Search for the cell housing the specified text and yield its [x, y] center coordinate. 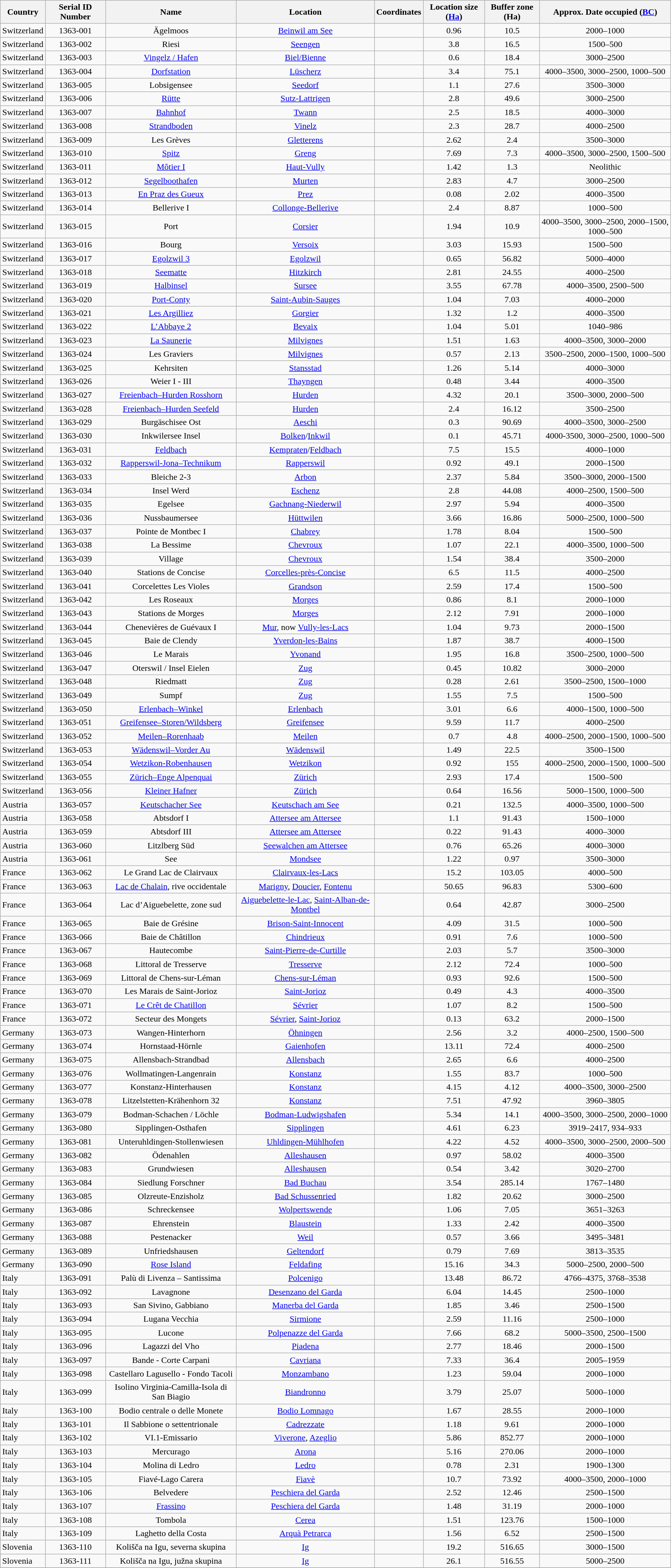
1363-029 [75, 422]
Versoix [305, 245]
Schreckensee [171, 1210]
Bodman-Schachen / Löchle [171, 1114]
5300–600 [605, 886]
Wetzikon [305, 763]
1363-086 [75, 1210]
1.63 [512, 340]
1363-085 [75, 1196]
0.21 [454, 804]
1363-063 [75, 886]
Rose Island [171, 1264]
Sipplingen-Osthafen [171, 1128]
1.32 [454, 313]
285.14 [512, 1183]
10.5 [512, 30]
67.78 [512, 286]
Bolken/Inkwil [305, 436]
Saint-Jorioz [305, 991]
4000–500 [605, 873]
1363-097 [75, 1360]
La Saunerie [171, 340]
1363-065 [75, 923]
1363-092 [75, 1292]
Wollmatingen-Langenrain [171, 1073]
Lac de Chalain, rive occidentale [171, 886]
1.42 [454, 167]
Riedmatt [171, 682]
Gorgier [305, 313]
1363-012 [75, 180]
1363-087 [75, 1223]
59.04 [512, 1374]
Belvedere [171, 1492]
1363-030 [75, 436]
7.6 [512, 937]
Gletterens [305, 139]
27.6 [512, 85]
Brison-Saint-Innocent [305, 923]
Weier I - III [171, 381]
1363-021 [75, 313]
Twann [305, 112]
San Sivino, Gabbiano [171, 1306]
Stansstad [305, 368]
4000–1000 [605, 450]
Konstanz-Hinterhausen [171, 1087]
1.48 [454, 1506]
1363-027 [75, 395]
See [171, 859]
En Praz des Gueux [171, 194]
Monzambano [305, 1374]
1.18 [454, 1424]
4.3 [512, 991]
1363-003 [75, 58]
Baie de Grésine [171, 923]
Keutschach am See [305, 804]
5000–1500, 1000–500 [605, 791]
Kleiner Hafner [171, 791]
Le Crêt de Chatillon [171, 1005]
1363-006 [75, 99]
Approx. Date occupied (BC) [605, 12]
Cerea [305, 1520]
1.56 [454, 1534]
Les Argilliez [171, 313]
2.65 [454, 1060]
1.49 [454, 750]
4000–3500, 3000–2500, 2000–1500, 1000–500 [605, 227]
103.05 [512, 873]
Seengen [305, 44]
Mercurago [171, 1451]
Bellerive I [171, 208]
0.76 [454, 845]
3500–3000, 2000–500 [605, 395]
26.1 [454, 1561]
1363-103 [75, 1451]
0.86 [454, 600]
5.16 [454, 1451]
5.84 [512, 477]
1363-026 [75, 381]
852.77 [512, 1438]
1363-104 [75, 1465]
Abtsdorf III [171, 832]
2.56 [454, 1032]
1363-049 [75, 695]
Tombola [171, 1520]
8.2 [512, 1005]
Öhningen [305, 1032]
3.4 [454, 71]
Laghetto della Costa [171, 1534]
1363-050 [75, 709]
50.65 [454, 886]
1.85 [454, 1306]
5.01 [512, 327]
Murten [305, 180]
Les Roseaux [171, 600]
Weil [305, 1237]
Sévrier, Saint-Jorioz [305, 1019]
3.79 [454, 1392]
4000–3500, 3000–2500, 1500–500 [605, 153]
Egolzwil 3 [171, 259]
Hüttwilen [305, 518]
1363-066 [75, 937]
11.7 [512, 723]
Geltendorf [305, 1251]
42.87 [512, 905]
1363-004 [75, 71]
36.4 [512, 1360]
1363-056 [75, 791]
1363-072 [75, 1019]
123.76 [512, 1520]
Abtsdorf I [171, 818]
2.03 [454, 951]
Location [305, 12]
Kolišča na Igu, severna skupina [171, 1547]
0.1 [454, 436]
1363-081 [75, 1142]
3500–2500, 1500–1000 [605, 682]
Meilen [305, 736]
1363-100 [75, 1411]
3.03 [454, 245]
9.73 [512, 627]
15.16 [454, 1264]
1363-033 [75, 477]
3.46 [512, 1306]
Bad Schussenried [305, 1196]
1363-111 [75, 1561]
Wolpertswende [305, 1210]
1363-046 [75, 654]
3500–2500, 1000–500 [605, 654]
31.5 [512, 923]
1363-040 [75, 572]
1363-009 [75, 139]
1363-061 [75, 859]
Oterswil / Insel Eielen [171, 668]
4.09 [454, 923]
1363-035 [75, 504]
3000–1500 [605, 1547]
Allensbach-Strandbad [171, 1060]
4000–3500, 3000–2500, 2000–1000 [605, 1114]
4.15 [454, 1087]
1363-068 [75, 964]
1363-037 [75, 531]
1363-024 [75, 354]
La Bessime [171, 545]
10.82 [512, 668]
1363-109 [75, 1534]
3500–1500 [605, 750]
Palù di Livenza – Santissima [171, 1278]
Frassino [171, 1506]
1363-023 [75, 340]
Erlenbach [305, 709]
Bahnhof [171, 112]
28.7 [512, 126]
38.7 [512, 641]
2.83 [454, 180]
4.52 [512, 1142]
5.7 [512, 951]
1363-019 [75, 286]
1363-091 [75, 1278]
Ledro [305, 1465]
3.55 [454, 286]
Seewalchen am Attersee [305, 845]
2.31 [512, 1465]
1363-089 [75, 1251]
47.92 [512, 1101]
11.16 [512, 1319]
3.2 [512, 1032]
Marigny, Doucier, Fontenu [305, 886]
Feldbach [171, 450]
Dorfstation [171, 71]
Ehrenstein [171, 1223]
Keutschacher See [171, 804]
9.59 [454, 723]
4.22 [454, 1142]
2.52 [454, 1492]
Secteur des Mongets [171, 1019]
Ägelmoos [171, 30]
1900–1300 [605, 1465]
1363-093 [75, 1306]
1.3 [512, 167]
1363-098 [75, 1374]
Insel Werd [171, 491]
Mondsee [305, 859]
1363-101 [75, 1424]
3919–2417, 934–933 [605, 1128]
1363-044 [75, 627]
Vinelz [305, 126]
Polpenazze del Garda [305, 1333]
1363-042 [75, 600]
Bad Buchau [305, 1183]
Castellaro Lagusello - Fondo Tacoli [171, 1374]
31.19 [512, 1506]
Il Sabbione o settentrionale [171, 1424]
1363-096 [75, 1346]
5.94 [512, 504]
63.2 [512, 1019]
1363-013 [75, 194]
Littoral de Chens-sur-Léman [171, 978]
Sumpf [171, 695]
Serial ID Number [75, 12]
2.02 [512, 194]
3500–2500 [605, 408]
Biel/Bienne [305, 58]
25.07 [512, 1392]
1040–986 [605, 327]
1363-002 [75, 44]
Chenevières de Guévaux I [171, 627]
Arquà Petrarca [305, 1534]
15.2 [454, 873]
Polcenigo [305, 1278]
83.7 [512, 1073]
1363-070 [75, 991]
1767–1480 [605, 1183]
Collonge-Bellerive [305, 208]
15.5 [512, 450]
1363-054 [75, 763]
1363-032 [75, 463]
Les Marais de Saint-Jorioz [171, 991]
Bevaix [305, 327]
22.1 [512, 545]
4.8 [512, 736]
1363-038 [75, 545]
Greifensee [305, 723]
18.5 [512, 112]
2.5 [454, 112]
Sipplingen [305, 1128]
1.82 [454, 1196]
3020–2700 [605, 1169]
Bande - Corte Carpani [171, 1360]
3.54 [454, 1183]
Kolišča na Igu, južna skupina [171, 1561]
Corcelettes Les Violes [171, 586]
Cavriana [305, 1360]
1363-083 [75, 1169]
7.51 [454, 1101]
Unteruhldingen-Stollenwiesen [171, 1142]
Buffer zone (Ha) [512, 12]
13.48 [454, 1278]
4000-3500, 3000–2500, 1000–500 [605, 436]
2.42 [512, 1223]
1363-094 [75, 1319]
Egolzwil [305, 259]
5000–1000 [605, 1392]
Baie de Clendy [171, 641]
1363-082 [75, 1155]
3960–3805 [605, 1101]
Vingelz / Hafen [171, 58]
1.33 [454, 1223]
1363-076 [75, 1073]
0.65 [454, 259]
1363-034 [75, 491]
Corcelles-près-Concise [305, 572]
Zürich–Enge Alpenquai [171, 777]
Wädenswil–Vorder Au [171, 750]
4000–3500, 3000–2500, 1000–500 [605, 71]
1.54 [454, 559]
4000–2000 [605, 299]
Littoral de Tresserve [171, 964]
Saint-Pierre-de-Curtille [305, 951]
Arona [305, 1451]
8.87 [512, 208]
Litzelstetten-Krähenhorn 32 [171, 1101]
1363-043 [75, 613]
4.12 [512, 1087]
1363-079 [75, 1114]
Fiavé-Lago Carera [171, 1479]
1363-011 [75, 167]
0.78 [454, 1465]
L’Abbaye 2 [171, 327]
3.44 [512, 381]
1363-045 [75, 641]
0.45 [454, 668]
Strandboden [171, 126]
1363-067 [75, 951]
1363-017 [75, 259]
Kehrsiten [171, 368]
3.01 [454, 709]
Neolithic [605, 167]
Ödenahlen [171, 1155]
68.2 [512, 1333]
Chens-sur-Léman [305, 978]
Lugana Vecchia [171, 1319]
516.55 [512, 1561]
56.82 [512, 259]
2.3 [454, 126]
Le Grand Lac de Clairvaux [171, 873]
Meilen–Rorenhaab [171, 736]
3500–2000 [605, 559]
Erlenbach–Winkel [171, 709]
3651–3263 [605, 1210]
1363-036 [75, 518]
1363-053 [75, 750]
65.26 [512, 845]
2.13 [512, 354]
0.93 [454, 978]
Chabrey [305, 531]
1363-010 [75, 153]
Fiavè [305, 1479]
7.03 [512, 299]
Le Marais [171, 654]
Seedorf [305, 85]
Bourg [171, 245]
1363-080 [75, 1128]
Uhldingen-Mühlhofen [305, 1142]
1363-108 [75, 1520]
4000–3500, 2500–500 [605, 286]
Nussbaumersee [171, 518]
1.26 [454, 368]
Desenzano del Garda [305, 1292]
5000–4000 [605, 259]
1363-016 [75, 245]
3000–2000 [605, 668]
5000–2500 [605, 1561]
Siedlung Forschner [171, 1183]
Rütte [171, 99]
44.08 [512, 491]
1363-015 [75, 227]
Les Grèves [171, 139]
1.06 [454, 1210]
1363-001 [75, 30]
Yvonand [305, 654]
Biandronno [305, 1392]
14.1 [512, 1114]
Molina di Ledro [171, 1465]
11.5 [512, 572]
1363-031 [75, 450]
1363-058 [75, 818]
Lucone [171, 1333]
1363-060 [75, 845]
20.62 [512, 1196]
1363-095 [75, 1333]
Lac d’Aiguebelette, zone sud [171, 905]
2.81 [454, 272]
49.1 [512, 463]
Pointe de Montbec I [171, 531]
Unfriedshausen [171, 1251]
45.71 [512, 436]
Les Graviers [171, 354]
8.1 [512, 600]
6.52 [512, 1534]
16.8 [512, 654]
Bodio Lomnago [305, 1411]
2.37 [454, 477]
86.72 [512, 1278]
16.56 [512, 791]
1363-071 [75, 1005]
Port [171, 227]
Hornstaad-Hörnle [171, 1046]
14.45 [512, 1292]
Eschenz [305, 491]
19.2 [454, 1547]
Aeschi [305, 422]
VI.1-Emissario [171, 1438]
1363-007 [75, 112]
132.5 [512, 804]
10.7 [454, 1479]
Sévrier [305, 1005]
1363-055 [75, 777]
34.3 [512, 1264]
0.08 [454, 194]
5000–2500, 2000–500 [605, 1264]
Clairvaux-les-Lacs [305, 873]
1.94 [454, 227]
Country [23, 12]
0.54 [454, 1169]
1363-088 [75, 1237]
Blaustein [305, 1223]
516.65 [512, 1547]
20.1 [512, 395]
Litzlberg Süd [171, 845]
Grandson [305, 586]
1363-107 [75, 1506]
15.93 [512, 245]
1363-008 [75, 126]
Greifensee–Storen/Wildsberg [171, 723]
Riesi [171, 44]
Location size (Ha) [454, 12]
Rapperswil-Jona–Technikum [171, 463]
1363-022 [75, 327]
Halbinsel [171, 286]
4000–1500, 1000–500 [605, 709]
1363-039 [75, 559]
Gaienhofen [305, 1046]
1.67 [454, 1411]
5.34 [454, 1114]
9.61 [512, 1424]
Wädenswil [305, 750]
Allensbach [305, 1060]
0.49 [454, 991]
0.3 [454, 422]
Hautecombe [171, 951]
1363-051 [75, 723]
7.66 [454, 1333]
90.69 [512, 422]
Freienbach–Hurden Rosshorn [171, 395]
0.79 [454, 1251]
28.55 [512, 1411]
Beinwil am See [305, 30]
Gachnang-Niederwil [305, 504]
Olzreute-Enzisholz [171, 1196]
Thayngen [305, 381]
Yverdon-les-Bains [305, 641]
38.4 [512, 559]
5000–3500, 2500–1500 [605, 1333]
1.23 [454, 1374]
1363-078 [75, 1101]
4000–3500, 2000–1000 [605, 1479]
1363-069 [75, 978]
96.83 [512, 886]
1363-073 [75, 1032]
Wetzikon-Robenhausen [171, 763]
4.61 [454, 1128]
2.77 [454, 1346]
Lüscherz [305, 71]
Hitzkirch [305, 272]
4.32 [454, 395]
Bleiche 2-3 [171, 477]
Lagazzi del Vho [171, 1346]
Arbon [305, 477]
1363-075 [75, 1060]
1363-057 [75, 804]
0.48 [454, 381]
1363-106 [75, 1492]
Stations de Concise [171, 572]
Isolino Virginia-Camilla-Isola di San Biagio [171, 1392]
Lavagnone [171, 1292]
Burgäschisee Ost [171, 422]
7.91 [512, 613]
Aiguebelette-le-Lac, Saint-Alban-de-Montbel [305, 905]
Coordinates [399, 12]
Sutz-Lattrigen [305, 99]
Egelsee [171, 504]
1363-028 [75, 408]
1363-062 [75, 873]
1.78 [454, 531]
1.95 [454, 654]
Manerba del Garda [305, 1306]
0.7 [454, 736]
8.04 [512, 531]
4000–1500 [605, 641]
1363-020 [75, 299]
Sirmione [305, 1319]
73.92 [512, 1479]
155 [512, 763]
18.46 [512, 1346]
Bodio centrale o delle Monete [171, 1411]
10.9 [512, 227]
16.5 [512, 44]
Viverone, Azeglio [305, 1438]
Inkwilersee Insel [171, 436]
7.3 [512, 153]
1363-052 [75, 736]
3500–3000, 2000–1500 [605, 477]
Baie de Châtillon [171, 937]
Name [171, 12]
1363-102 [75, 1438]
Sursee [305, 286]
Spitz [171, 153]
1363-041 [75, 586]
13.11 [454, 1046]
Village [171, 559]
3.42 [512, 1169]
24.55 [512, 272]
22.5 [512, 750]
1363-014 [75, 208]
1363-105 [75, 1479]
Feldafing [305, 1264]
16.12 [512, 408]
Kempraten/Feldbach [305, 450]
Grundwiesen [171, 1169]
12.46 [512, 1492]
Segelboothafen [171, 180]
4000–3500, 3000–2000 [605, 340]
0.91 [454, 937]
Stations de Morges [171, 613]
3500–2500, 2000–1500, 1000–500 [605, 354]
4.7 [512, 180]
75.1 [512, 71]
6.5 [454, 572]
7.33 [454, 1360]
2.62 [454, 139]
Corsier [305, 227]
Cadrezzate [305, 1424]
1363-090 [75, 1264]
6.23 [512, 1128]
Haut-Vully [305, 167]
Prez [305, 194]
6.04 [454, 1292]
2.93 [454, 777]
1363-099 [75, 1392]
1.2 [512, 313]
1363-005 [75, 85]
Bodman-Ludwigshafen [305, 1114]
1.87 [454, 641]
58.02 [512, 1155]
1363-074 [75, 1046]
Tresserve [305, 964]
2005–1959 [605, 1360]
1363-077 [75, 1087]
3.8 [454, 44]
3495–3481 [605, 1237]
Wangen-Hinterhorn [171, 1032]
0.22 [454, 832]
1363-047 [75, 668]
2.61 [512, 682]
3813–3535 [605, 1251]
4000–3500, 3000–2500, 2000–500 [605, 1142]
270.06 [512, 1451]
Saint-Aubin-Sauges [305, 299]
Rapperswil [305, 463]
1363-025 [75, 368]
Pestenacker [171, 1237]
Chindrieux [305, 937]
5.14 [512, 368]
4766–4375, 3768–3538 [605, 1278]
Mur, now Vully-les-Lacs [305, 627]
5.86 [454, 1438]
0.96 [454, 30]
7.05 [512, 1210]
Port-Conty [171, 299]
0.13 [454, 1019]
5000–2500, 1000–500 [605, 518]
1.22 [454, 859]
0.28 [454, 682]
92.6 [512, 978]
1363-084 [75, 1183]
2.97 [454, 504]
1363-110 [75, 1547]
Freienbach–Hurden Seefeld [171, 408]
16.86 [512, 518]
Piadena [305, 1346]
Lobsigensee [171, 85]
1363-048 [75, 682]
Seematte [171, 272]
0.6 [454, 58]
1363-018 [75, 272]
49.6 [512, 99]
1363-064 [75, 905]
1363-059 [75, 832]
18.4 [512, 58]
Môtier I [171, 167]
Greng [305, 153]
